Determine the [X, Y] coordinate at the center of the cell enclosing the given text.  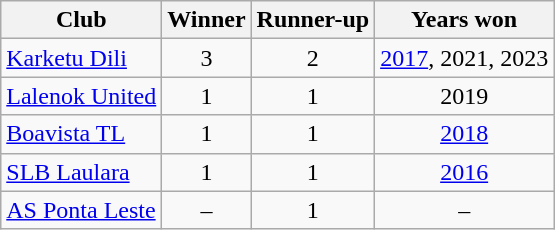
Winner [206, 20]
2018 [464, 134]
2017, 2021, 2023 [464, 58]
Karketu Dili [82, 58]
Lalenok United [82, 96]
Boavista TL [82, 134]
3 [206, 58]
AS Ponta Leste [82, 210]
2019 [464, 96]
2 [313, 58]
Club [82, 20]
2016 [464, 172]
Years won [464, 20]
Runner-up [313, 20]
SLB Laulara [82, 172]
